Pinpoint the cell where the given text exists, returning its (x, y) midpoint coordinate. 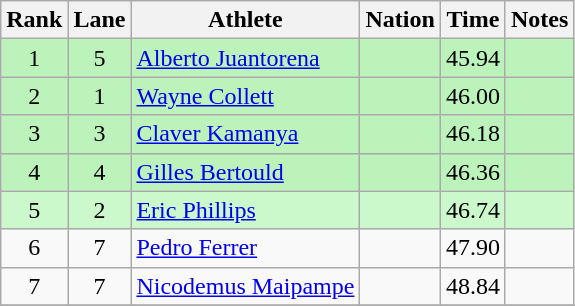
46.36 (472, 172)
6 (34, 248)
46.18 (472, 134)
Nicodemus Maipampe (246, 286)
Alberto Juantorena (246, 58)
Gilles Bertould (246, 172)
46.74 (472, 210)
Notes (539, 20)
48.84 (472, 286)
Eric Phillips (246, 210)
Nation (400, 20)
Athlete (246, 20)
Rank (34, 20)
Lane (100, 20)
Pedro Ferrer (246, 248)
Claver Kamanya (246, 134)
45.94 (472, 58)
Time (472, 20)
46.00 (472, 96)
47.90 (472, 248)
Wayne Collett (246, 96)
